From the cell containing the given text, extract its center point as [X, Y] coordinate. 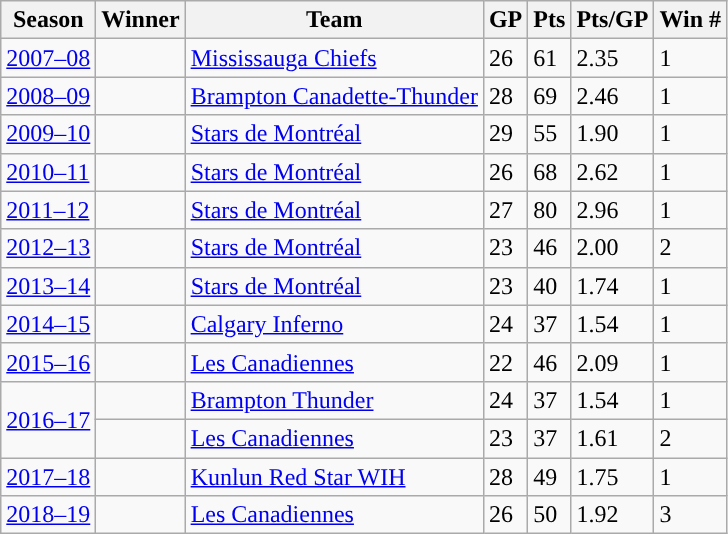
1.74 [612, 286]
2.46 [612, 96]
2008–09 [48, 96]
1.75 [612, 477]
2.00 [612, 248]
GP [505, 20]
2013–14 [48, 286]
2014–15 [48, 324]
1.92 [612, 515]
Pts/GP [612, 20]
2011–12 [48, 210]
61 [550, 58]
Pts [550, 20]
27 [505, 210]
22 [505, 362]
2.62 [612, 172]
69 [550, 96]
2009–10 [48, 134]
Winner [140, 20]
40 [550, 286]
Win # [690, 20]
Mississauga Chiefs [334, 58]
1.90 [612, 134]
1.61 [612, 438]
2018–19 [48, 515]
2017–18 [48, 477]
Team [334, 20]
2015–16 [48, 362]
3 [690, 515]
55 [550, 134]
80 [550, 210]
2.35 [612, 58]
49 [550, 477]
Kunlun Red Star WIH [334, 477]
2010–11 [48, 172]
68 [550, 172]
29 [505, 134]
2016–17 [48, 419]
Calgary Inferno [334, 324]
2012–13 [48, 248]
2.96 [612, 210]
Season [48, 20]
2.09 [612, 362]
50 [550, 515]
Brampton Thunder [334, 400]
Brampton Canadette-Thunder [334, 96]
2007–08 [48, 58]
